Find where the given text appears and provide that cell's center as [X, Y] coordinate. 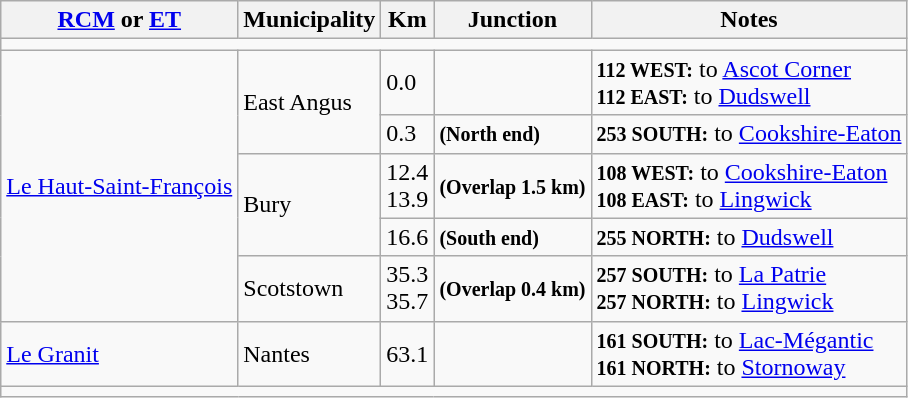
(Overlap 0.4 km) [512, 288]
(South end) [512, 237]
Notes [749, 20]
253 SOUTH: to Cookshire-Eaton [749, 134]
Nantes [310, 354]
112 WEST: to Ascot Corner 112 EAST: to Dudswell [749, 82]
12.4 13.9 [408, 186]
257 SOUTH: to La Patrie 257 NORTH: to Lingwick [749, 288]
0.3 [408, 134]
Scotstown [310, 288]
Le Granit [120, 354]
16.6 [408, 237]
(North end) [512, 134]
63.1 [408, 354]
35.3 35.7 [408, 288]
Km [408, 20]
East Angus [310, 102]
108 WEST: to Cookshire-Eaton 108 EAST: to Lingwick [749, 186]
Bury [310, 204]
Junction [512, 20]
161 SOUTH: to Lac-Mégantic 161 NORTH: to Stornoway [749, 354]
255 NORTH: to Dudswell [749, 237]
Municipality [310, 20]
Le Haut-Saint-François [120, 186]
0.0 [408, 82]
(Overlap 1.5 km) [512, 186]
RCM or ET [120, 20]
